Find where the given text appears and provide that cell's center as [x, y] coordinate. 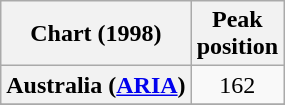
Australia (ARIA) [96, 85]
Chart (1998) [96, 34]
Peakposition [237, 34]
162 [237, 85]
